Return [x, y] of the center of cell containing provided text 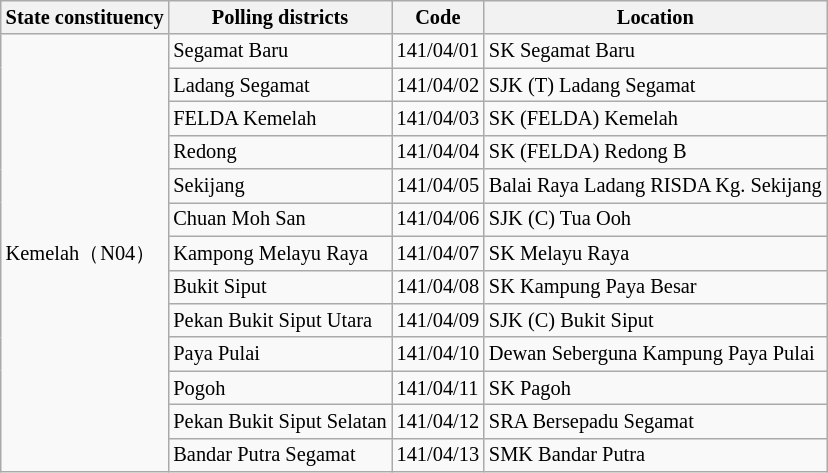
SJK (T) Ladang Segamat [656, 85]
141/04/05 [438, 186]
Polling districts [280, 17]
141/04/09 [438, 320]
Chuan Moh San [280, 219]
SK (FELDA) Kemelah [656, 118]
Segamat Baru [280, 51]
Sekijang [280, 186]
SRA Bersepadu Segamat [656, 421]
SJK (C) Bukit Siput [656, 320]
141/04/13 [438, 455]
Dewan Seberguna Kampung Paya Pulai [656, 354]
FELDA Kemelah [280, 118]
Kemelah（N04） [85, 253]
Pekan Bukit Siput Utara [280, 320]
SK Melayu Raya [656, 253]
141/04/04 [438, 152]
141/04/06 [438, 219]
Ladang Segamat [280, 85]
Paya Pulai [280, 354]
Bukit Siput [280, 287]
Pogoh [280, 388]
SK Segamat Baru [656, 51]
Pekan Bukit Siput Selatan [280, 421]
Kampong Melayu Raya [280, 253]
141/04/01 [438, 51]
State constituency [85, 17]
Bandar Putra Segamat [280, 455]
141/04/03 [438, 118]
SK Kampung Paya Besar [656, 287]
SJK (C) Tua Ooh [656, 219]
SMK Bandar Putra [656, 455]
SK Pagoh [656, 388]
Balai Raya Ladang RISDA Kg. Sekijang [656, 186]
141/04/11 [438, 388]
Redong [280, 152]
Location [656, 17]
Code [438, 17]
141/04/08 [438, 287]
SK (FELDA) Redong B [656, 152]
141/04/10 [438, 354]
141/04/07 [438, 253]
141/04/12 [438, 421]
141/04/02 [438, 85]
